Capture the cell that displays the provided text and extract its [X, Y] central coordinate. 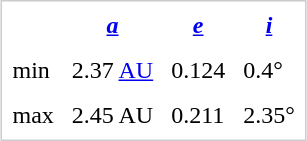
2.45 AU [112, 115]
max [33, 115]
min [33, 71]
a [112, 25]
0.124 [198, 71]
e [198, 25]
2.37 AU [112, 71]
2.35° [270, 115]
0.211 [198, 115]
0.4° [270, 71]
i [270, 25]
